Pinpoint the cell where the given text exists, returning its (x, y) midpoint coordinate. 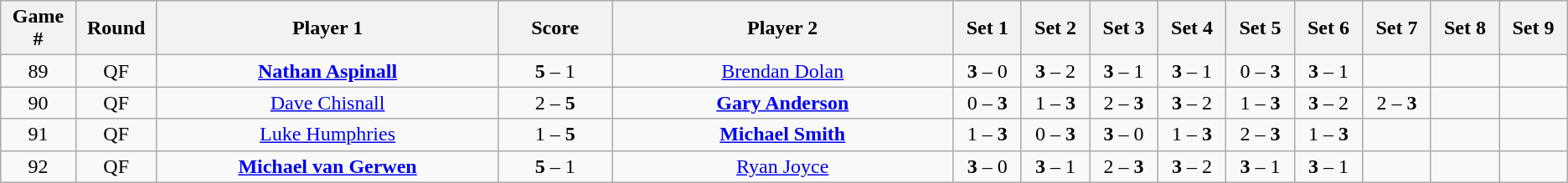
Nathan Aspinall (327, 71)
Set 7 (1397, 28)
Ryan Joyce (782, 166)
Gary Anderson (782, 103)
Game # (39, 28)
90 (39, 103)
Set 2 (1055, 28)
Brendan Dolan (782, 71)
2 – 5 (555, 103)
Set 9 (1534, 28)
Set 8 (1464, 28)
Score (555, 28)
Round (116, 28)
Michael Smith (782, 135)
92 (39, 166)
Michael van Gerwen (327, 166)
Set 6 (1328, 28)
Dave Chisnall (327, 103)
Set 3 (1124, 28)
Player 1 (327, 28)
Set 4 (1191, 28)
Luke Humphries (327, 135)
89 (39, 71)
Set 5 (1260, 28)
91 (39, 135)
Player 2 (782, 28)
1 – 5 (555, 135)
Set 1 (987, 28)
